Capture the cell that displays the provided text and extract its [X, Y] central coordinate. 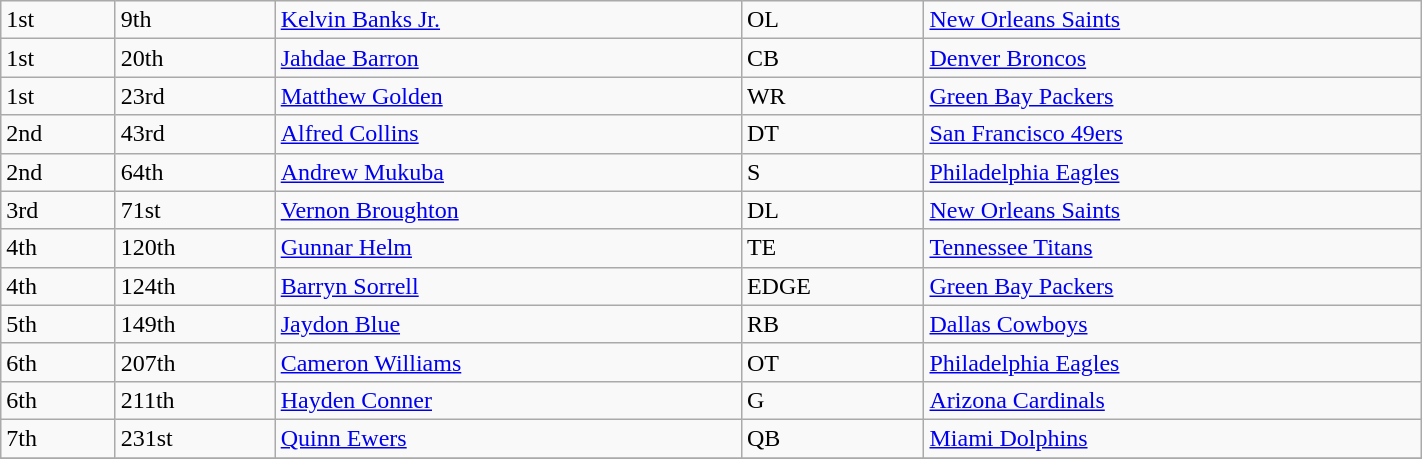
G [832, 400]
Jahdae Barron [508, 58]
64th [195, 172]
WR [832, 96]
124th [195, 286]
Dallas Cowboys [1172, 324]
Barryn Sorrell [508, 286]
CB [832, 58]
Arizona Cardinals [1172, 400]
OL [832, 20]
7th [58, 438]
S [832, 172]
9th [195, 20]
Alfred Collins [508, 134]
Hayden Conner [508, 400]
149th [195, 324]
3rd [58, 210]
Matthew Golden [508, 96]
TE [832, 248]
43rd [195, 134]
23rd [195, 96]
RB [832, 324]
71st [195, 210]
211th [195, 400]
Andrew Mukuba [508, 172]
DT [832, 134]
QB [832, 438]
OT [832, 362]
20th [195, 58]
Cameron Williams [508, 362]
Miami Dolphins [1172, 438]
207th [195, 362]
Denver Broncos [1172, 58]
Tennessee Titans [1172, 248]
Gunnar Helm [508, 248]
Quinn Ewers [508, 438]
San Francisco 49ers [1172, 134]
120th [195, 248]
Vernon Broughton [508, 210]
EDGE [832, 286]
Kelvin Banks Jr. [508, 20]
5th [58, 324]
DL [832, 210]
231st [195, 438]
Jaydon Blue [508, 324]
